Detect which cell encompasses the target text, then output its [x, y] center coordinate. 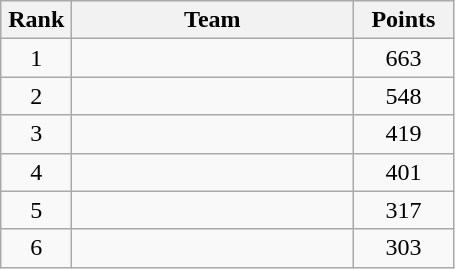
Team [212, 20]
5 [36, 210]
303 [404, 248]
3 [36, 134]
2 [36, 96]
6 [36, 248]
663 [404, 58]
4 [36, 172]
419 [404, 134]
401 [404, 172]
548 [404, 96]
Points [404, 20]
1 [36, 58]
317 [404, 210]
Rank [36, 20]
